Determine the (x, y) coordinate at the center of the cell enclosing the given text.  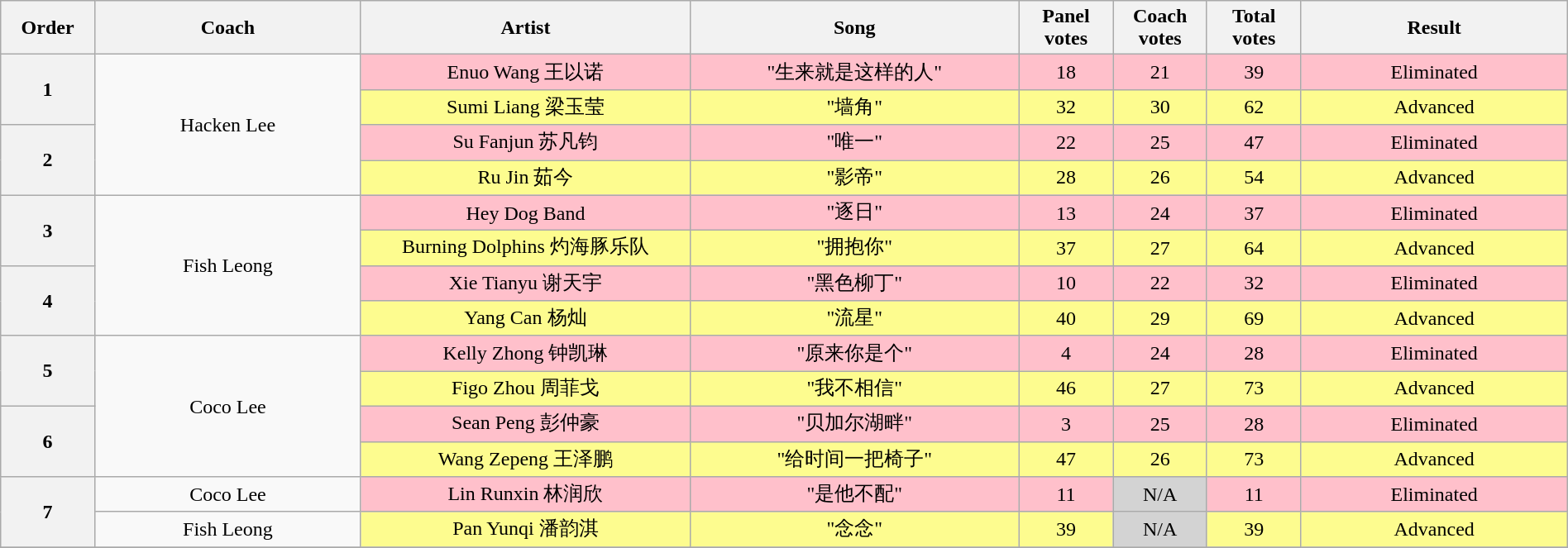
Artist (525, 28)
"我不相信" (854, 388)
40 (1066, 319)
"拥抱你" (854, 248)
"流星" (854, 319)
Wang Zepeng 王泽鹏 (525, 460)
30 (1160, 107)
"贝加尔湖畔" (854, 423)
"唯一" (854, 142)
Sean Peng 彭仲豪 (525, 423)
69 (1254, 319)
2 (48, 160)
Result (1434, 28)
7 (48, 512)
"念念" (854, 529)
Song (854, 28)
Hacken Lee (227, 125)
64 (1254, 248)
Yang Can 杨灿 (525, 319)
Pan Yunqi 潘韵淇 (525, 529)
"给时间一把椅子" (854, 460)
Hey Dog Band (525, 213)
46 (1066, 388)
13 (1066, 213)
Kelly Zhong 钟凯琳 (525, 354)
10 (1066, 283)
Xie Tianyu 谢天宇 (525, 283)
Burning Dolphins 灼海豚乐队 (525, 248)
62 (1254, 107)
Sumi Liang 梁玉莹 (525, 107)
54 (1254, 179)
"墙角" (854, 107)
Enuo Wang 王以诺 (525, 73)
"黑色柳丁" (854, 283)
5 (48, 370)
6 (48, 441)
Coach (227, 28)
18 (1066, 73)
21 (1160, 73)
Ru Jin 茹今 (525, 179)
Coach votes (1160, 28)
Figo Zhou 周菲戈 (525, 388)
Total votes (1254, 28)
29 (1160, 319)
"生来就是这样的人" (854, 73)
Su Fanjun 苏凡钧 (525, 142)
Lin Runxin 林润欣 (525, 494)
Panel votes (1066, 28)
1 (48, 89)
Order (48, 28)
"原来你是个" (854, 354)
"影帝" (854, 179)
"逐日" (854, 213)
"是他不配" (854, 494)
